Locate the cell with the specified text and output its [X, Y] center coordinate. 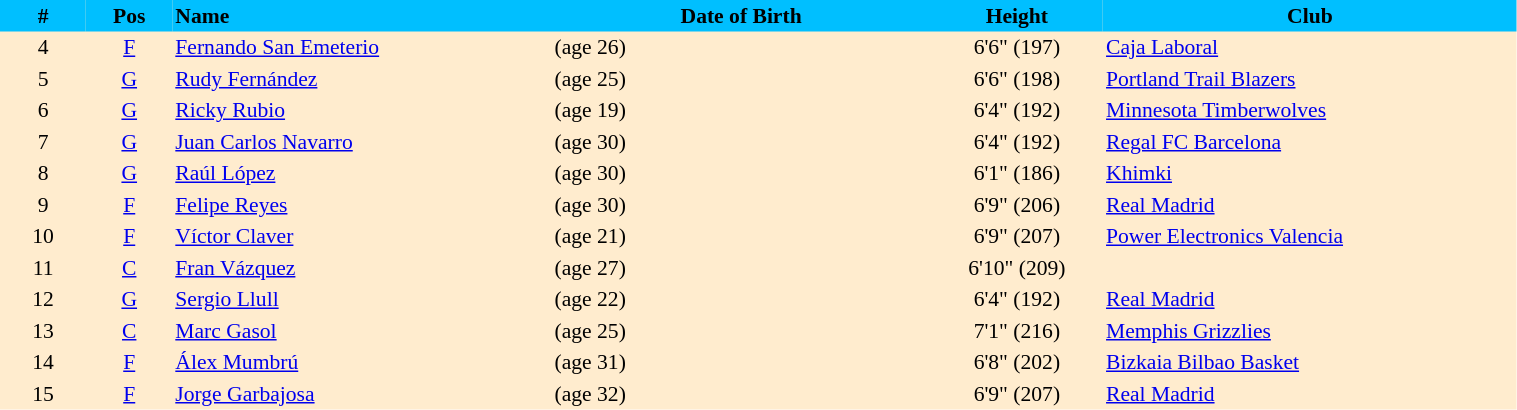
11 [43, 268]
5 [43, 79]
Ricky Rubio [362, 110]
Fran Vázquez [362, 268]
Jorge Garbajosa [362, 394]
(age 32) [742, 394]
6'8" (202) [1017, 362]
6'9" (206) [1017, 205]
Felipe Reyes [362, 205]
(age 22) [742, 300]
Name [362, 16]
Minnesota Timberwolves [1310, 110]
6'6" (197) [1017, 48]
8 [43, 174]
6'1" (186) [1017, 174]
# [43, 16]
Fernando San Emeterio [362, 48]
9 [43, 205]
6 [43, 110]
(age 21) [742, 236]
7'1" (216) [1017, 331]
Khimki [1310, 174]
Regal FC Barcelona [1310, 142]
6'6" (198) [1017, 79]
(age 26) [742, 48]
Raúl López [362, 174]
15 [43, 394]
Bizkaia Bilbao Basket [1310, 362]
Club [1310, 16]
Marc Gasol [362, 331]
6'10" (209) [1017, 268]
(age 19) [742, 110]
7 [43, 142]
(age 27) [742, 268]
Pos [129, 16]
Date of Birth [742, 16]
13 [43, 331]
Sergio Llull [362, 300]
Height [1017, 16]
Power Electronics Valencia [1310, 236]
Rudy Fernández [362, 79]
Juan Carlos Navarro [362, 142]
10 [43, 236]
14 [43, 362]
Caja Laboral [1310, 48]
Álex Mumbrú [362, 362]
Memphis Grizzlies [1310, 331]
4 [43, 48]
Portland Trail Blazers [1310, 79]
12 [43, 300]
Víctor Claver [362, 236]
(age 31) [742, 362]
